Identify which cell holds the provided text, then report its [X, Y] central coordinate. 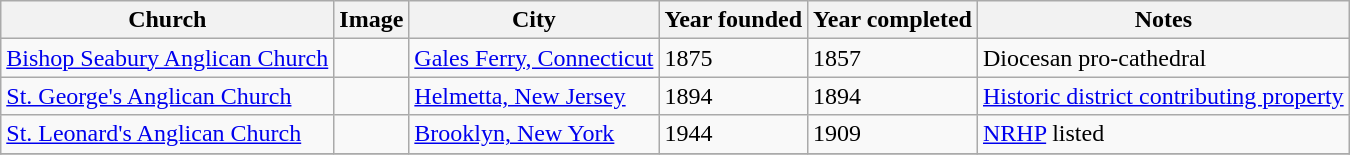
St. George's Anglican Church [168, 96]
Bishop Seabury Anglican Church [168, 58]
Diocesan pro-cathedral [1163, 58]
St. Leonard's Anglican Church [168, 134]
1909 [893, 134]
1944 [734, 134]
Year completed [893, 20]
Helmetta, New Jersey [534, 96]
1857 [893, 58]
Church [168, 20]
NRHP listed [1163, 134]
Brooklyn, New York [534, 134]
1875 [734, 58]
Notes [1163, 20]
Year founded [734, 20]
Gales Ferry, Connecticut [534, 58]
Image [372, 20]
City [534, 20]
Historic district contributing property [1163, 96]
